Pinpoint the cell where the given text exists, returning its (x, y) midpoint coordinate. 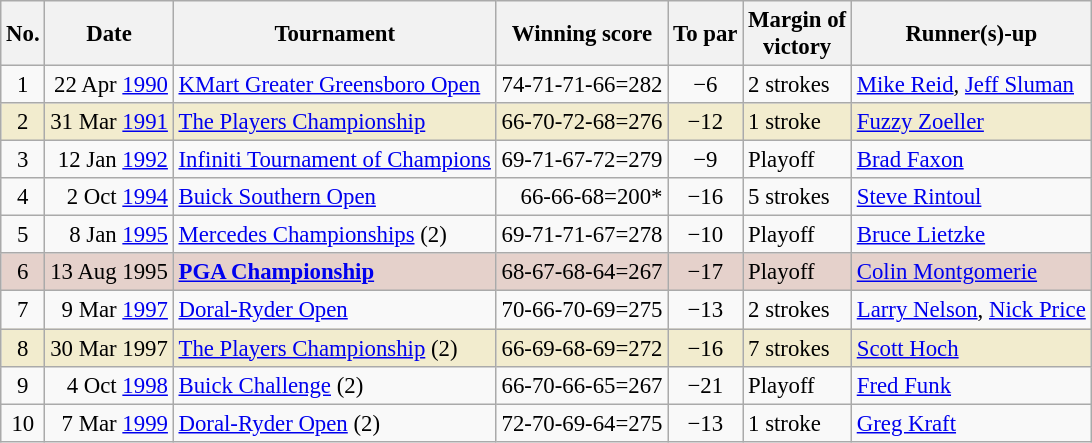
8 Jan 1995 (109, 235)
10 (23, 423)
12 Jan 1992 (109, 160)
6 (23, 273)
2 Oct 1994 (109, 197)
30 Mar 1997 (109, 348)
8 (23, 348)
Mike Reid, Jeff Sluman (971, 85)
−10 (706, 235)
Mercedes Championships (2) (334, 235)
4 (23, 197)
70-66-70-69=275 (582, 310)
31 Mar 1991 (109, 122)
Steve Rintoul (971, 197)
PGA Championship (334, 273)
7 strokes (798, 348)
To par (706, 34)
Infiniti Tournament of Champions (334, 160)
69-71-67-72=279 (582, 160)
The Players Championship (2) (334, 348)
3 (23, 160)
Buick Challenge (2) (334, 385)
−9 (706, 160)
7 (23, 310)
66-66-68=200* (582, 197)
−17 (706, 273)
5 strokes (798, 197)
1 (23, 85)
Greg Kraft (971, 423)
Larry Nelson, Nick Price (971, 310)
Winning score (582, 34)
−12 (706, 122)
Margin ofvictory (798, 34)
9 Mar 1997 (109, 310)
KMart Greater Greensboro Open (334, 85)
Buick Southern Open (334, 197)
68-67-68-64=267 (582, 273)
Date (109, 34)
9 (23, 385)
5 (23, 235)
−21 (706, 385)
No. (23, 34)
The Players Championship (334, 122)
66-69-68-69=272 (582, 348)
Runner(s)-up (971, 34)
7 Mar 1999 (109, 423)
13 Aug 1995 (109, 273)
Fuzzy Zoeller (971, 122)
Scott Hoch (971, 348)
Doral-Ryder Open (2) (334, 423)
Bruce Lietzke (971, 235)
2 (23, 122)
−6 (706, 85)
72-70-69-64=275 (582, 423)
66-70-66-65=267 (582, 385)
Fred Funk (971, 385)
22 Apr 1990 (109, 85)
69-71-71-67=278 (582, 235)
4 Oct 1998 (109, 385)
Brad Faxon (971, 160)
74-71-71-66=282 (582, 85)
Colin Montgomerie (971, 273)
66-70-72-68=276 (582, 122)
Tournament (334, 34)
Doral-Ryder Open (334, 310)
